Detect which cell encompasses the target text, then output its (X, Y) center coordinate. 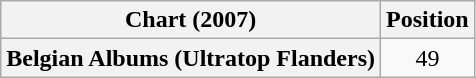
Belgian Albums (Ultratop Flanders) (191, 58)
Position (428, 20)
Chart (2007) (191, 20)
49 (428, 58)
